Determine the (X, Y) coordinate at the center of the cell enclosing the given text.  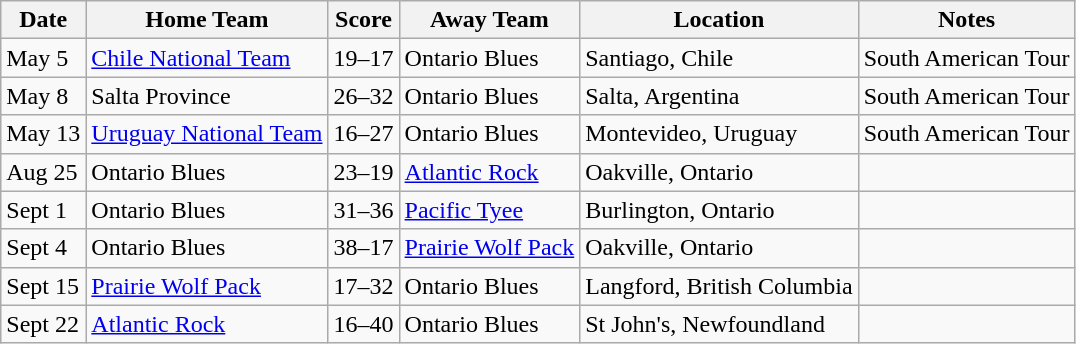
19–17 (364, 58)
31–36 (364, 210)
Salta Province (207, 96)
May 13 (44, 134)
Langford, British Columbia (719, 286)
23–19 (364, 172)
Aug 25 (44, 172)
16–27 (364, 134)
26–32 (364, 96)
Sept 22 (44, 324)
Away Team (490, 20)
Pacific Tyee (490, 210)
Chile National Team (207, 58)
Home Team (207, 20)
Salta, Argentina (719, 96)
Location (719, 20)
Montevideo, Uruguay (719, 134)
Sept 15 (44, 286)
May 8 (44, 96)
38–17 (364, 248)
May 5 (44, 58)
16–40 (364, 324)
St John's, Newfoundland (719, 324)
Santiago, Chile (719, 58)
Notes (966, 20)
Sept 1 (44, 210)
Sept 4 (44, 248)
Date (44, 20)
Burlington, Ontario (719, 210)
Uruguay National Team (207, 134)
17–32 (364, 286)
Score (364, 20)
